Determine the [x, y] coordinate at the center of the cell enclosing the given text.  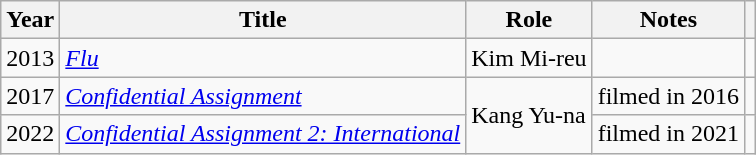
2017 [30, 96]
Kim Mi-reu [529, 58]
filmed in 2016 [668, 96]
2022 [30, 134]
filmed in 2021 [668, 134]
Role [529, 20]
Confidential Assignment [263, 96]
Title [263, 20]
Year [30, 20]
Flu [263, 58]
Kang Yu-na [529, 115]
Notes [668, 20]
2013 [30, 58]
Confidential Assignment 2: International [263, 134]
